Capture the cell that displays the provided text and extract its [X, Y] central coordinate. 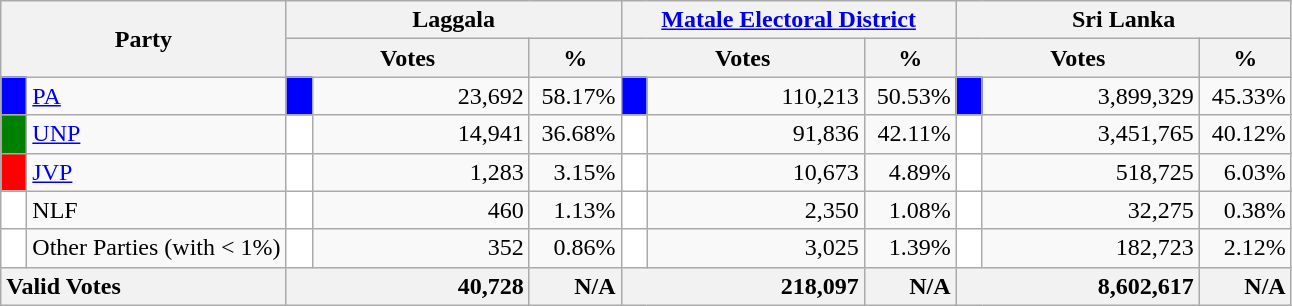
1.39% [910, 248]
Matale Electoral District [788, 20]
58.17% [575, 96]
Other Parties (with < 1%) [156, 248]
50.53% [910, 96]
182,723 [1090, 248]
91,836 [756, 134]
Sri Lanka [1124, 20]
518,725 [1090, 172]
PA [156, 96]
Party [144, 39]
42.11% [910, 134]
1.08% [910, 210]
10,673 [756, 172]
2.12% [1245, 248]
4.89% [910, 172]
218,097 [742, 286]
3.15% [575, 172]
352 [420, 248]
460 [420, 210]
2,350 [756, 210]
1.13% [575, 210]
Laggala [454, 20]
14,941 [420, 134]
36.68% [575, 134]
0.86% [575, 248]
0.38% [1245, 210]
32,275 [1090, 210]
6.03% [1245, 172]
3,899,329 [1090, 96]
Valid Votes [144, 286]
JVP [156, 172]
8,602,617 [1078, 286]
40.12% [1245, 134]
3,025 [756, 248]
23,692 [420, 96]
3,451,765 [1090, 134]
1,283 [420, 172]
UNP [156, 134]
40,728 [408, 286]
45.33% [1245, 96]
110,213 [756, 96]
NLF [156, 210]
